From the cell containing the given text, extract its center point as (x, y) coordinate. 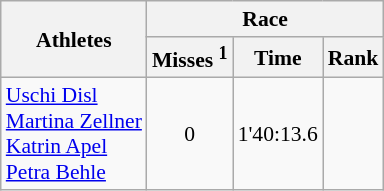
0 (190, 134)
Rank (354, 58)
1'40:13.6 (278, 134)
Uschi DislMartina ZellnerKatrin ApelPetra Behle (74, 134)
Athletes (74, 40)
Race (265, 19)
Misses 1 (190, 58)
Time (278, 58)
